From the cell containing the given text, extract its center point as [x, y] coordinate. 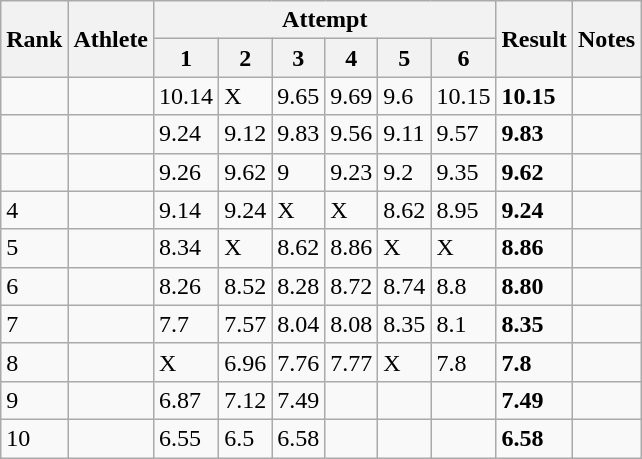
8.34 [186, 248]
9.11 [404, 134]
7 [34, 324]
1 [186, 58]
8.8 [464, 286]
9.26 [186, 172]
8.74 [404, 286]
7.12 [246, 400]
2 [246, 58]
8.80 [534, 286]
6.55 [186, 438]
Rank [34, 39]
8.72 [352, 286]
9.56 [352, 134]
8.1 [464, 324]
3 [298, 58]
6.96 [246, 362]
Result [534, 39]
9.2 [404, 172]
8.95 [464, 210]
9.14 [186, 210]
7.57 [246, 324]
8.26 [186, 286]
8.08 [352, 324]
9.57 [464, 134]
10 [34, 438]
9.23 [352, 172]
7.7 [186, 324]
10.14 [186, 96]
6.87 [186, 400]
9.35 [464, 172]
Notes [606, 39]
9.12 [246, 134]
8 [34, 362]
9.65 [298, 96]
Athlete [111, 39]
7.76 [298, 362]
9.69 [352, 96]
8.52 [246, 286]
Attempt [325, 20]
8.04 [298, 324]
7.77 [352, 362]
6.5 [246, 438]
9.6 [404, 96]
8.28 [298, 286]
